Identify which cell holds the provided text, then report its (X, Y) central coordinate. 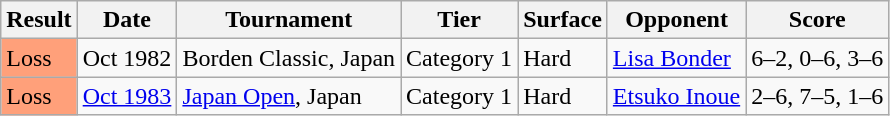
Opponent (676, 20)
Etsuko Inoue (676, 96)
6–2, 0–6, 3–6 (818, 58)
Score (818, 20)
Borden Classic, Japan (289, 58)
Surface (563, 20)
Tournament (289, 20)
Result (39, 20)
Japan Open, Japan (289, 96)
Date (127, 20)
Tier (460, 20)
Lisa Bonder (676, 58)
2–6, 7–5, 1–6 (818, 96)
Oct 1983 (127, 96)
Oct 1982 (127, 58)
